Search for the cell housing the specified text and yield its (x, y) center coordinate. 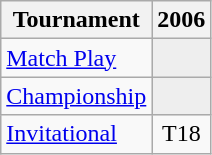
2006 (182, 20)
Invitational (76, 134)
Tournament (76, 20)
Match Play (76, 58)
T18 (182, 134)
Championship (76, 96)
